Scan for the cell matching the given text and deliver its [x, y] coordinate at center. 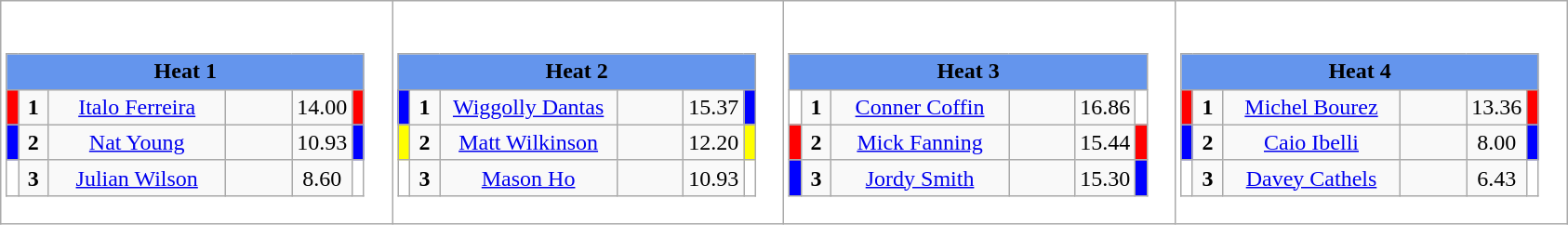
15.30 [1105, 178]
Heat 2 [577, 72]
12.20 [714, 142]
8.00 [1497, 142]
15.44 [1105, 142]
16.86 [1105, 107]
Heat 1 1 Italo Ferreira 14.00 2 Nat Young 10.93 3 Julian Wilson 8.60 [197, 112]
13.36 [1497, 107]
Mason Ho [528, 178]
Michel Bourez [1311, 107]
Conner Coffin [921, 107]
14.00 [322, 107]
Davey Cathels [1311, 178]
Heat 3 1 Conner Coffin 16.86 2 Mick Fanning 15.44 3 Jordy Smith 15.30 [980, 112]
15.37 [714, 107]
Julian Wilson [138, 178]
Heat 4 [1360, 72]
Mick Fanning [921, 142]
Caio Ibelli [1311, 142]
Nat Young [138, 142]
Jordy Smith [921, 178]
6.43 [1497, 178]
Heat 3 [968, 72]
Matt Wilkinson [528, 142]
8.60 [322, 178]
Wiggolly Dantas [528, 107]
Heat 1 [185, 72]
Heat 4 1 Michel Bourez 13.36 2 Caio Ibelli 8.00 3 Davey Cathels 6.43 [1371, 112]
Heat 2 1 Wiggolly Dantas 15.37 2 Matt Wilkinson 12.20 3 Mason Ho 10.93 [588, 112]
Italo Ferreira [138, 107]
